Extract the (x, y) coordinate from the center of the cell holding the provided text.  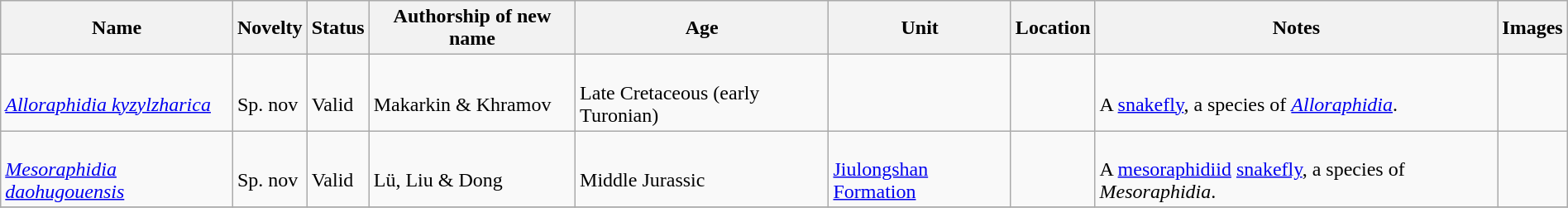
Makarkin & Khramov (471, 93)
Status (337, 28)
A snakefly, a species of Alloraphidia. (1297, 93)
Lü, Liu & Dong (471, 169)
Late Cretaceous (early Turonian) (702, 93)
Location (1053, 28)
Age (702, 28)
Middle Jurassic (702, 169)
Jiulongshan Formation (920, 169)
A mesoraphidiid snakefly, a species of Mesoraphidia. (1297, 169)
Name (117, 28)
Mesoraphidia daohugouensis (117, 169)
Unit (920, 28)
Alloraphidia kyzylzharica (117, 93)
Authorship of new name (471, 28)
Novelty (270, 28)
Notes (1297, 28)
Images (1532, 28)
